For the text-containing cell, return its midpoint in (X, Y) coordinate format. 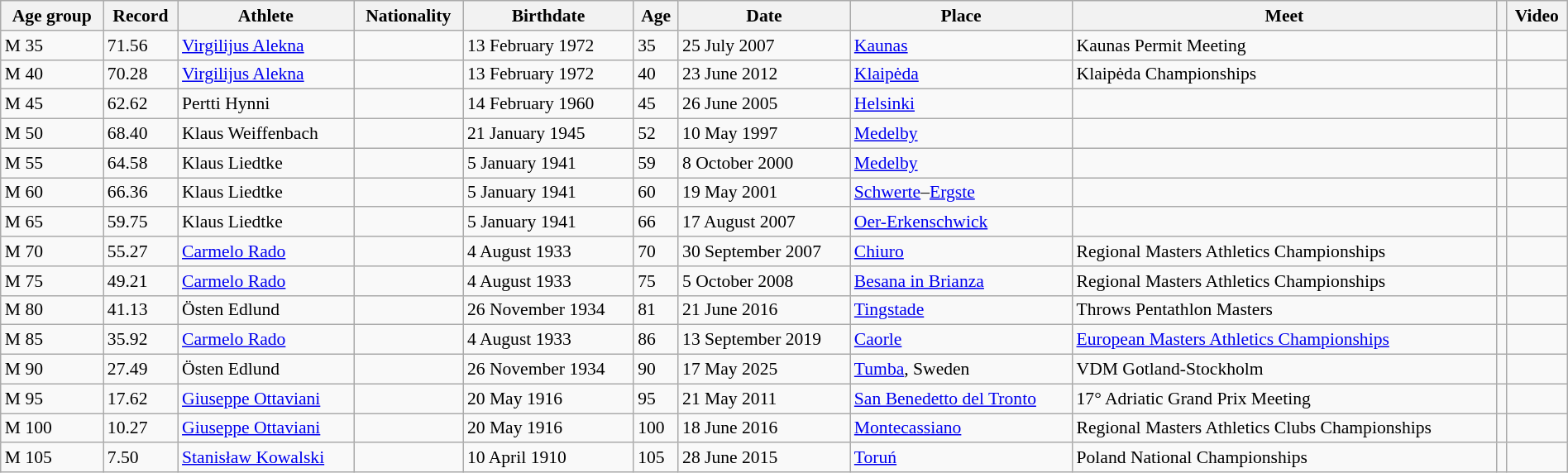
Kaunas (961, 45)
66 (656, 222)
Oer-Erkenschwick (961, 222)
90 (656, 370)
10 April 1910 (548, 458)
Helsinki (961, 104)
64.58 (141, 163)
Poland National Championships (1284, 458)
Age (656, 16)
VDM Gotland-Stockholm (1284, 370)
Record (141, 16)
71.56 (141, 45)
100 (656, 428)
30 September 2007 (764, 251)
21 June 2016 (764, 310)
Klaus Weiffenbach (266, 134)
Klaipėda Championships (1284, 74)
Besana in Brianza (961, 281)
25 July 2007 (764, 45)
M 75 (52, 281)
59.75 (141, 222)
Athlete (266, 16)
M 35 (52, 45)
Toruń (961, 458)
17° Adriatic Grand Prix Meeting (1284, 399)
M 95 (52, 399)
27.49 (141, 370)
7.50 (141, 458)
Age group (52, 16)
Montecassiano (961, 428)
Klaipėda (961, 74)
45 (656, 104)
19 May 2001 (764, 193)
European Masters Athletics Championships (1284, 340)
Tingstade (961, 310)
5 October 2008 (764, 281)
86 (656, 340)
95 (656, 399)
Throws Pentathlon Masters (1284, 310)
41.13 (141, 310)
26 June 2005 (764, 104)
68.40 (141, 134)
Birthdate (548, 16)
35 (656, 45)
66.36 (141, 193)
M 80 (52, 310)
21 May 2011 (764, 399)
Schwerte–Ergste (961, 193)
M 45 (52, 104)
70 (656, 251)
75 (656, 281)
17.62 (141, 399)
52 (656, 134)
14 February 1960 (548, 104)
62.62 (141, 104)
Video (1537, 16)
Place (961, 16)
40 (656, 74)
Stanisław Kowalski (266, 458)
M 85 (52, 340)
17 May 2025 (764, 370)
21 January 1945 (548, 134)
60 (656, 193)
8 October 2000 (764, 163)
49.21 (141, 281)
San Benedetto del Tronto (961, 399)
M 40 (52, 74)
Caorle (961, 340)
M 105 (52, 458)
Regional Masters Athletics Clubs Championships (1284, 428)
Tumba, Sweden (961, 370)
70.28 (141, 74)
M 65 (52, 222)
59 (656, 163)
M 90 (52, 370)
17 August 2007 (764, 222)
13 September 2019 (764, 340)
Chiuro (961, 251)
M 100 (52, 428)
M 60 (52, 193)
Nationality (409, 16)
81 (656, 310)
105 (656, 458)
10 May 1997 (764, 134)
Kaunas Permit Meeting (1284, 45)
M 55 (52, 163)
Date (764, 16)
M 70 (52, 251)
Pertti Hynni (266, 104)
35.92 (141, 340)
18 June 2016 (764, 428)
23 June 2012 (764, 74)
10.27 (141, 428)
Meet (1284, 16)
28 June 2015 (764, 458)
M 50 (52, 134)
55.27 (141, 251)
